Return the [X, Y] coordinate for the center point of the cell that contains the specified text.  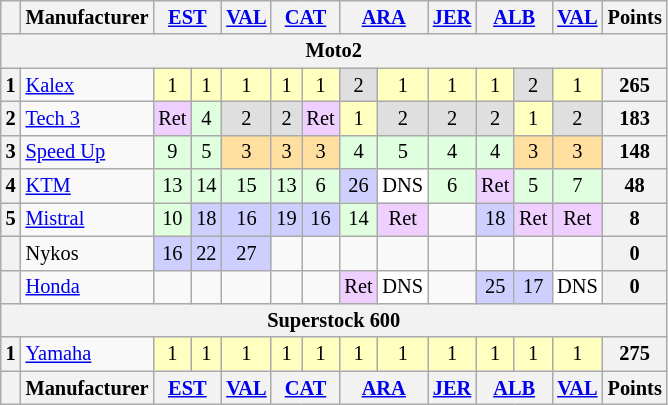
25 [495, 287]
Tech 3 [88, 118]
17 [533, 287]
7 [577, 186]
Speed Up [88, 152]
15 [246, 186]
9 [172, 152]
22 [206, 253]
Superstock 600 [334, 320]
Moto2 [334, 51]
275 [635, 354]
Kalex [88, 85]
183 [635, 118]
148 [635, 152]
Nykos [88, 253]
265 [635, 85]
Honda [88, 287]
Yamaha [88, 354]
19 [286, 219]
48 [635, 186]
Mistral [88, 219]
KTM [88, 186]
27 [246, 253]
10 [172, 219]
8 [635, 219]
26 [359, 186]
